Identify which cell holds the provided text, then report its (X, Y) central coordinate. 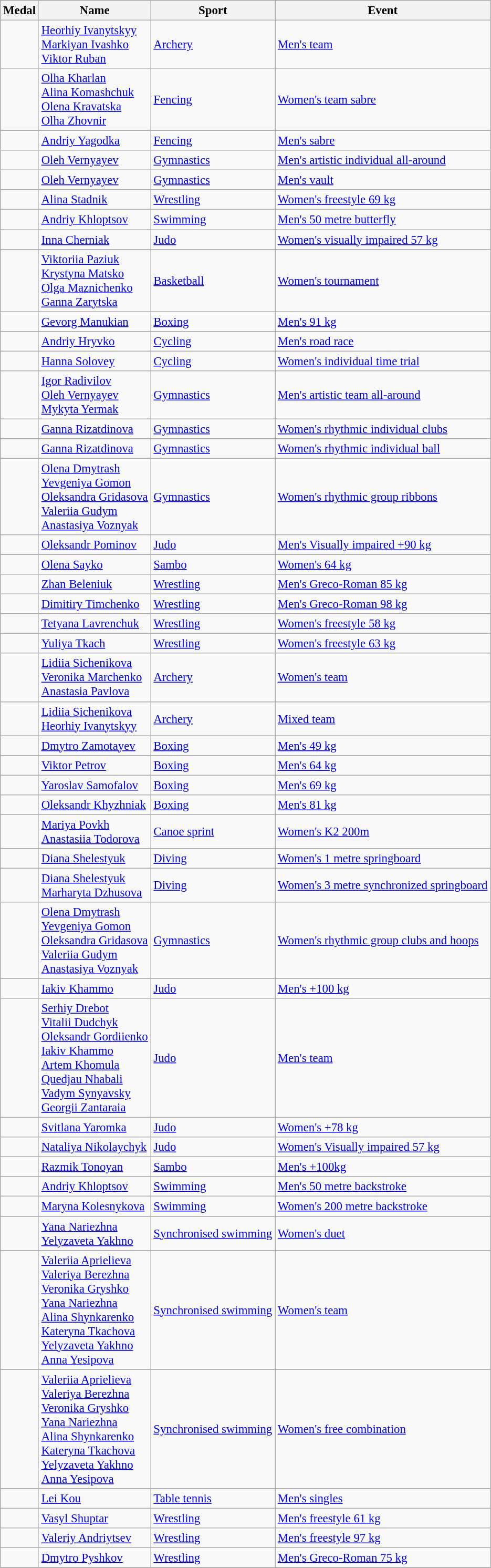
Men's sabre (383, 141)
Andriy Yagodka (95, 141)
Yaroslav Samofalov (95, 785)
Olha KharlanAlina KomashchukOlena KravatskaOlha Zhovnir (95, 100)
Men's 49 kg (383, 746)
Men's vault (383, 180)
Viktoriia PaziukKrystyna MatskoOlga MaznichenkoGanna Zarytska (95, 281)
Name (95, 11)
Razmik Tonoyan (95, 1167)
Women's tournament (383, 281)
Yana NariezhnaYelyzaveta Yakhno (95, 1234)
Women's visually impaired 57 kg (383, 240)
Lei Kou (95, 1498)
Sport (213, 11)
Nataliya Nikolaychyk (95, 1147)
Men's +100 kg (383, 989)
Inna Cherniak (95, 240)
Oleksandr Pominov (95, 545)
Men's 50 metre butterfly (383, 220)
Heorhiy IvanytskyyMarkiyan IvashkoViktor Ruban (95, 45)
Women's 3 metre synchronized springboard (383, 885)
Men's 50 metre backstroke (383, 1187)
Andriy Hryvko (95, 341)
Men's Visually impaired +90 kg (383, 545)
Women's freestyle 69 kg (383, 200)
Men's 64 kg (383, 765)
Alina Stadnik (95, 200)
Women's K2 200m (383, 831)
Men's Greco-Roman 85 kg (383, 584)
Women's Visually impaired 57 kg (383, 1147)
Event (383, 11)
Dmytro Pyshkov (95, 1557)
Women's 200 metre backstroke (383, 1206)
Women's rhythmic group ribbons (383, 497)
Zhan Beleniuk (95, 584)
Women's individual time trial (383, 361)
Mixed team (383, 719)
Maryna Kolesnykova (95, 1206)
Women's +78 kg (383, 1128)
Men's 81 kg (383, 805)
Women's freestyle 58 kg (383, 624)
Table tennis (213, 1498)
Women's rhythmic individual clubs (383, 429)
Oleksandr Khyzhniak (95, 805)
Canoe sprint (213, 831)
Men's 69 kg (383, 785)
Women's 1 metre springboard (383, 859)
Lidiia SichenikovaVeronika MarchenkoAnastasia Pavlova (95, 678)
Men's 91 kg (383, 322)
Gevorg Manukian (95, 322)
Iakiv Khammo (95, 989)
Men's road race (383, 341)
Women's rhythmic group clubs and hoops (383, 941)
Men's Greco-Roman 75 kg (383, 1557)
Vasyl Shuptar (95, 1518)
Dimitiry Timchenko (95, 604)
Women's freestyle 63 kg (383, 644)
Women's rhythmic individual ball (383, 449)
Tetyana Lavrenchuk (95, 624)
Yuliya Tkach (95, 644)
Men's Greco-Roman 98 kg (383, 604)
Women's duet (383, 1234)
Men's singles (383, 1498)
Mariya PovkhAnastasiia Todorova (95, 831)
Svitlana Yaromka (95, 1128)
Men's freestyle 97 kg (383, 1538)
Olena Sayko (95, 565)
Women's 64 kg (383, 565)
Basketball (213, 281)
Medal (20, 11)
Lidiia SichenikovaHeorhiy Ivanytskyy (95, 719)
Serhiy Drebot Vitalii Dudchyk Oleksandr Gordiienko Iakiv Khammo Artem Khomula Quedjau Nhabali Vadym Synyavsky Georgii Zantaraia (95, 1058)
Viktor Petrov (95, 765)
Men's artistic team all-around (383, 395)
Valeriy Andriytsev (95, 1538)
Women's team sabre (383, 100)
Dmytro Zamotayev (95, 746)
Diana Shelestyuk (95, 859)
Men's freestyle 61 kg (383, 1518)
Women's free combination (383, 1429)
Diana ShelestyukMarharyta Dzhusova (95, 885)
Men's +100kg (383, 1167)
Igor RadivilovOleh VernyayevMykyta Yermak (95, 395)
Men's artistic individual all-around (383, 160)
Hanna Solovey (95, 361)
